Return the [x, y] coordinate for the center point of the cell that contains the specified text.  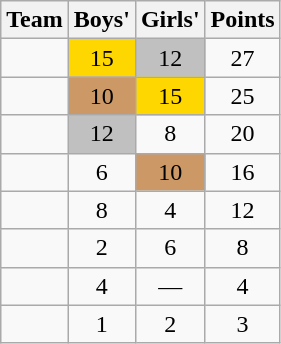
Team [35, 20]
1 [102, 324]
20 [242, 134]
16 [242, 172]
27 [242, 58]
Boys' [102, 20]
3 [242, 324]
Points [242, 20]
Girls' [170, 20]
25 [242, 96]
— [170, 286]
